Capture the cell that displays the provided text and extract its [X, Y] central coordinate. 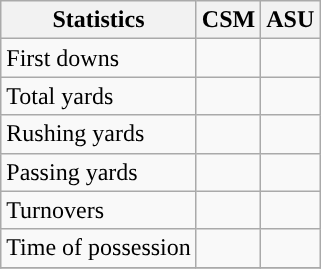
Passing yards [99, 172]
Time of possession [99, 248]
ASU [290, 20]
Turnovers [99, 210]
CSM [228, 20]
First downs [99, 58]
Statistics [99, 20]
Rushing yards [99, 134]
Total yards [99, 96]
